Identify which cell holds the provided text, then report its [X, Y] central coordinate. 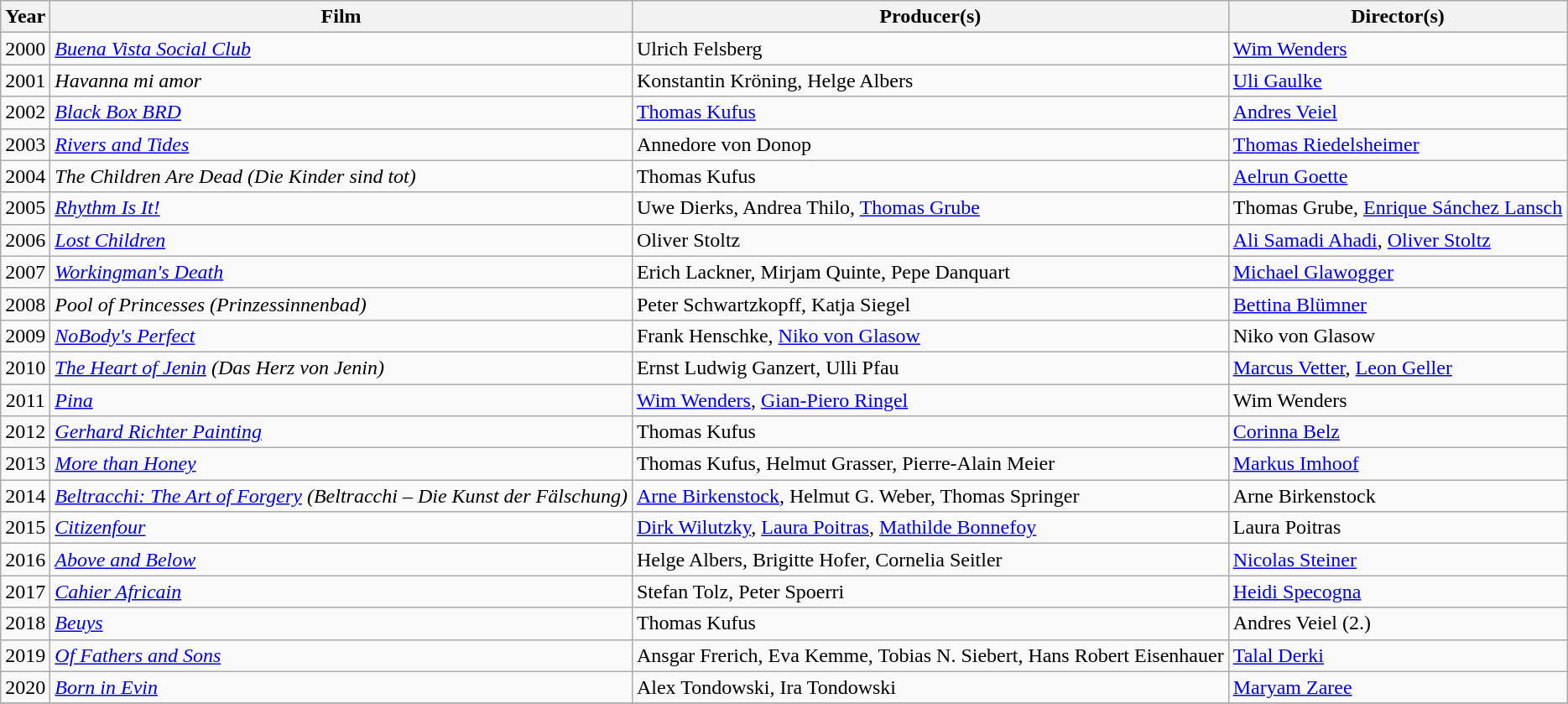
2002 [25, 112]
2012 [25, 432]
2014 [25, 496]
2011 [25, 400]
Thomas Riedelsheimer [1398, 144]
Laura Poitras [1398, 528]
Director(s) [1398, 17]
Ansgar Frerich, Eva Kemme, Tobias N. Siebert, Hans Robert Eisenhauer [930, 655]
NoBody's Perfect [341, 336]
Frank Henschke, Niko von Glasow [930, 336]
Of Fathers and Sons [341, 655]
2004 [25, 176]
2013 [25, 464]
2003 [25, 144]
2007 [25, 272]
Buena Vista Social Club [341, 49]
2001 [25, 81]
Havanna mi amor [341, 81]
2006 [25, 240]
Citizenfour [341, 528]
The Children Are Dead (Die Kinder sind tot) [341, 176]
Pina [341, 400]
Arne Birkenstock, Helmut G. Weber, Thomas Springer [930, 496]
Heidi Specogna [1398, 592]
Erich Lackner, Mirjam Quinte, Pepe Danquart [930, 272]
Arne Birkenstock [1398, 496]
Dirk Wilutzky, Laura Poitras, Mathilde Bonnefoy [930, 528]
2015 [25, 528]
Bettina Blümner [1398, 304]
Aelrun Goette [1398, 176]
Rivers and Tides [341, 144]
Helge Albers, Brigitte Hofer, Cornelia Seitler [930, 560]
Annedore von Donop [930, 144]
Oliver Stoltz [930, 240]
Markus Imhoof [1398, 464]
2018 [25, 623]
Rhythm Is It! [341, 208]
2000 [25, 49]
Talal Derki [1398, 655]
Maryam Zaree [1398, 687]
Peter Schwartzkopff, Katja Siegel [930, 304]
Ulrich Felsberg [930, 49]
Nicolas Steiner [1398, 560]
Beuys [341, 623]
2010 [25, 368]
Beltracchi: The Art of Forgery (Beltracchi – Die Kunst der Fälschung) [341, 496]
Born in Evin [341, 687]
Pool of Princesses (Prinzessinnenbad) [341, 304]
Thomas Kufus, Helmut Grasser, Pierre-Alain Meier [930, 464]
Uli Gaulke [1398, 81]
Michael Glawogger [1398, 272]
Konstantin Kröning, Helge Albers [930, 81]
Niko von Glasow [1398, 336]
Workingman's Death [341, 272]
Ernst Ludwig Ganzert, Ulli Pfau [930, 368]
Corinna Belz [1398, 432]
Producer(s) [930, 17]
Cahier Africain [341, 592]
Alex Tondowski, Ira Tondowski [930, 687]
Thomas Grube, Enrique Sánchez Lansch [1398, 208]
2017 [25, 592]
2005 [25, 208]
Lost Children [341, 240]
2016 [25, 560]
Ali Samadi Ahadi, Oliver Stoltz [1398, 240]
Marcus Vetter, Leon Geller [1398, 368]
Year [25, 17]
Gerhard Richter Painting [341, 432]
2009 [25, 336]
Above and Below [341, 560]
Film [341, 17]
Wim Wenders, Gian-Piero Ringel [930, 400]
2020 [25, 687]
2008 [25, 304]
Andres Veiel (2.) [1398, 623]
Stefan Tolz, Peter Spoerri [930, 592]
Black Box BRD [341, 112]
Uwe Dierks, Andrea Thilo, Thomas Grube [930, 208]
The Heart of Jenin (Das Herz von Jenin) [341, 368]
Andres Veiel [1398, 112]
More than Honey [341, 464]
2019 [25, 655]
